Pinpoint the cell where the given text exists, returning its [X, Y] midpoint coordinate. 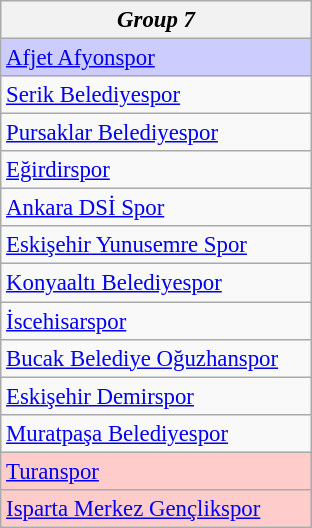
Turanspor [156, 471]
Eskişehir Demirspor [156, 396]
İscehisarspor [156, 321]
Bucak Belediye Oğuzhanspor [156, 358]
Pursaklar Belediyespor [156, 133]
Muratpaşa Belediyespor [156, 433]
Isparta Merkez Gençlikspor [156, 509]
Serik Belediyespor [156, 95]
Afjet Afyonspor [156, 58]
Ankara DSİ Spor [156, 208]
Eğirdirspor [156, 170]
Konyaaltı Belediyespor [156, 283]
Group 7 [156, 20]
Eskişehir Yunusemre Spor [156, 245]
